Capture the cell that displays the provided text and extract its [x, y] central coordinate. 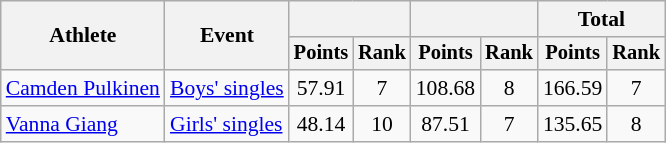
48.14 [321, 124]
10 [382, 124]
Girls' singles [227, 124]
Boys' singles [227, 88]
Vanna Giang [83, 124]
Total [602, 19]
Camden Pulkinen [83, 88]
135.65 [572, 124]
Event [227, 36]
87.51 [446, 124]
166.59 [572, 88]
Athlete [83, 36]
57.91 [321, 88]
108.68 [446, 88]
